Pinpoint the cell where the given text exists, returning its [x, y] midpoint coordinate. 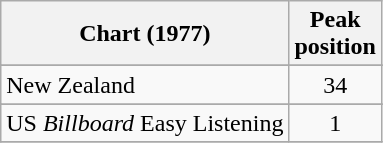
New Zealand [145, 85]
US Billboard Easy Listening [145, 123]
Chart (1977) [145, 34]
Peakposition [335, 34]
1 [335, 123]
34 [335, 85]
